Provide the (X, Y) coordinate of the cell's center where the given text is located.  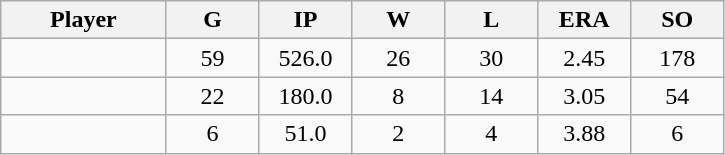
26 (398, 58)
526.0 (306, 58)
SO (678, 20)
51.0 (306, 134)
2.45 (584, 58)
G (212, 20)
54 (678, 96)
4 (492, 134)
3.05 (584, 96)
14 (492, 96)
178 (678, 58)
22 (212, 96)
Player (84, 20)
W (398, 20)
30 (492, 58)
ERA (584, 20)
59 (212, 58)
180.0 (306, 96)
2 (398, 134)
IP (306, 20)
L (492, 20)
8 (398, 96)
3.88 (584, 134)
